For the text-containing cell, return its midpoint in (X, Y) coordinate format. 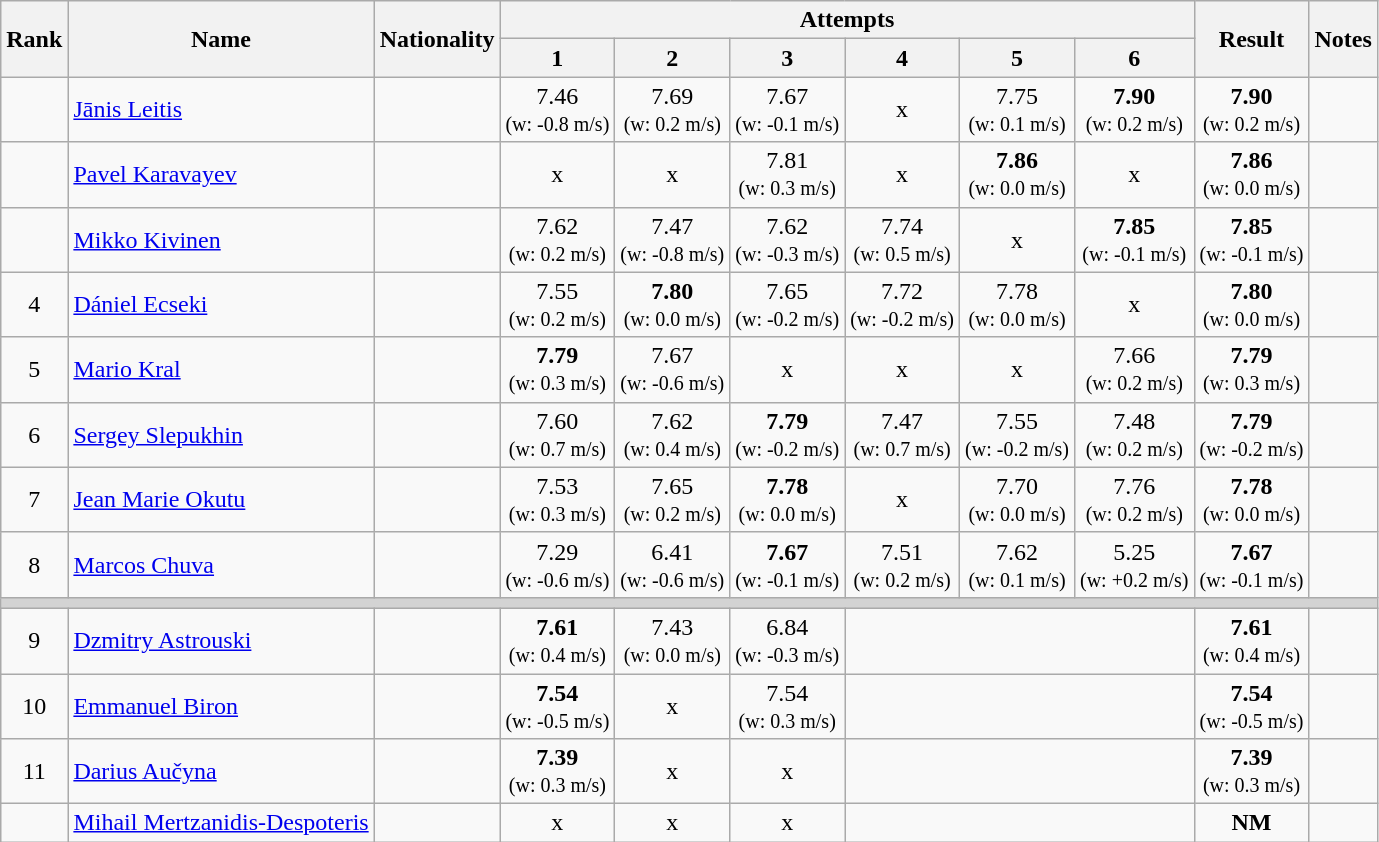
Name (221, 39)
7.72(w: -0.2 m/s) (902, 304)
7.66(w: 0.2 m/s) (1134, 370)
Jean Marie Okutu (221, 500)
Notes (1343, 39)
9 (34, 640)
Attempts (847, 20)
7.47(w: -0.8 m/s) (672, 240)
2 (672, 58)
7.69(w: 0.2 m/s) (672, 110)
7.43(w: 0.0 m/s) (672, 640)
7.76(w: 0.2 m/s) (1134, 500)
Mario Kral (221, 370)
7.62(w: 0.2 m/s) (558, 240)
7.60(w: 0.7 m/s) (558, 434)
Marcos Chuva (221, 564)
10 (34, 706)
7.29(w: -0.6 m/s) (558, 564)
7.62(w: -0.3 m/s) (788, 240)
7.65(w: 0.2 m/s) (672, 500)
8 (34, 564)
7.53(w: 0.3 m/s) (558, 500)
Result (1252, 39)
Darius Aučyna (221, 772)
7.75(w: 0.1 m/s) (1018, 110)
6.84(w: -0.3 m/s) (788, 640)
7 (34, 500)
Pavel Karavayev (221, 174)
7.62(w: 0.4 m/s) (672, 434)
7.48(w: 0.2 m/s) (1134, 434)
7.67(w: -0.6 m/s) (672, 370)
Nationality (437, 39)
7.55(w: -0.2 m/s) (1018, 434)
7.62(w: 0.1 m/s) (1018, 564)
5.25(w: +0.2 m/s) (1134, 564)
7.81(w: 0.3 m/s) (788, 174)
Dániel Ecseki (221, 304)
7.55(w: 0.2 m/s) (558, 304)
3 (788, 58)
1 (558, 58)
6.41(w: -0.6 m/s) (672, 564)
7.47(w: 0.7 m/s) (902, 434)
NM (1252, 823)
Mihail Mertzanidis-Despoteris (221, 823)
7.74(w: 0.5 m/s) (902, 240)
7.51(w: 0.2 m/s) (902, 564)
Jānis Leitis (221, 110)
Rank (34, 39)
Emmanuel Biron (221, 706)
7.46(w: -0.8 m/s) (558, 110)
Dzmitry Astrouski (221, 640)
11 (34, 772)
Sergey Slepukhin (221, 434)
Mikko Kivinen (221, 240)
7.65(w: -0.2 m/s) (788, 304)
7.54(w: 0.3 m/s) (788, 706)
7.70(w: 0.0 m/s) (1018, 500)
